Output the (X, Y) coordinate of the center of the cell containing the given text.  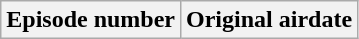
Episode number (91, 20)
Original airdate (270, 20)
